Determine the (x, y) coordinate at the center of the cell enclosing the given text.  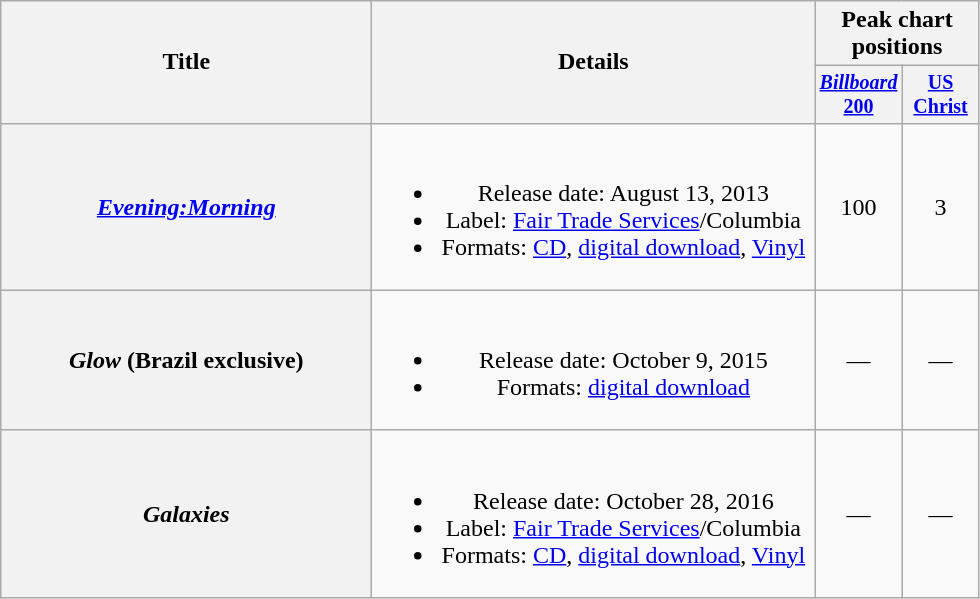
USChrist (940, 94)
Title (186, 62)
Evening:Morning (186, 206)
Release date: October 28, 2016Label: Fair Trade Services/ColumbiaFormats: CD, digital download, Vinyl (594, 514)
Peak chart positions (897, 34)
Release date: August 13, 2013Label: Fair Trade Services/ColumbiaFormats: CD, digital download, Vinyl (594, 206)
Billboard 200 (858, 94)
100 (858, 206)
Release date: October 9, 2015Formats: digital download (594, 360)
Galaxies (186, 514)
Glow (Brazil exclusive) (186, 360)
Details (594, 62)
3 (940, 206)
